Search for the cell housing the specified text and yield its [X, Y] center coordinate. 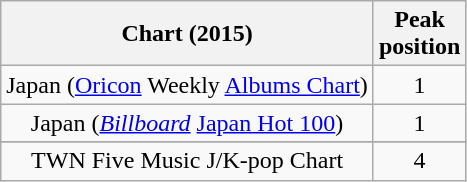
4 [419, 161]
Chart (2015) [188, 34]
Japan (Billboard Japan Hot 100) [188, 123]
TWN Five Music J/K-pop Chart [188, 161]
Japan (Oricon Weekly Albums Chart) [188, 85]
Peakposition [419, 34]
